For the text-containing cell, return its midpoint in [X, Y] coordinate format. 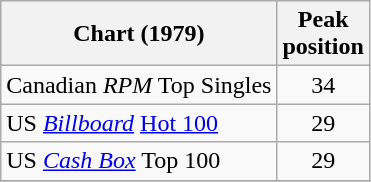
Peakposition [323, 34]
Chart (1979) [139, 34]
Canadian RPM Top Singles [139, 85]
US Cash Box Top 100 [139, 161]
34 [323, 85]
US Billboard Hot 100 [139, 123]
